Scan for the cell matching the given text and deliver its (x, y) coordinate at center. 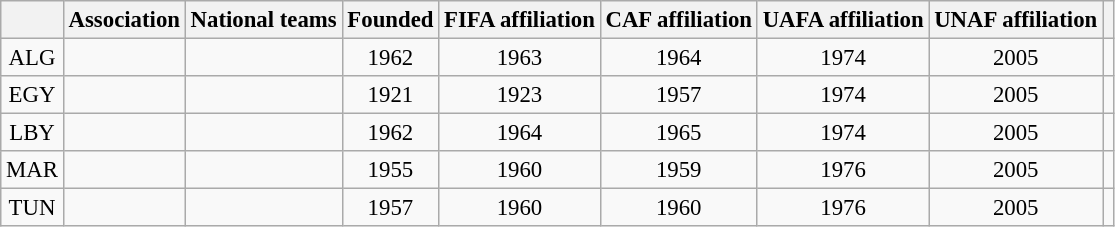
1959 (678, 170)
1921 (390, 95)
1923 (520, 95)
EGY (32, 95)
ALG (32, 58)
FIFA affiliation (520, 20)
Association (124, 20)
Founded (390, 20)
MAR (32, 170)
1963 (520, 58)
TUN (32, 208)
1955 (390, 170)
1965 (678, 133)
UNAF affiliation (1016, 20)
CAF affiliation (678, 20)
LBY (32, 133)
National teams (264, 20)
UAFA affiliation (843, 20)
